Output the (X, Y) coordinate of the center of the cell containing the given text.  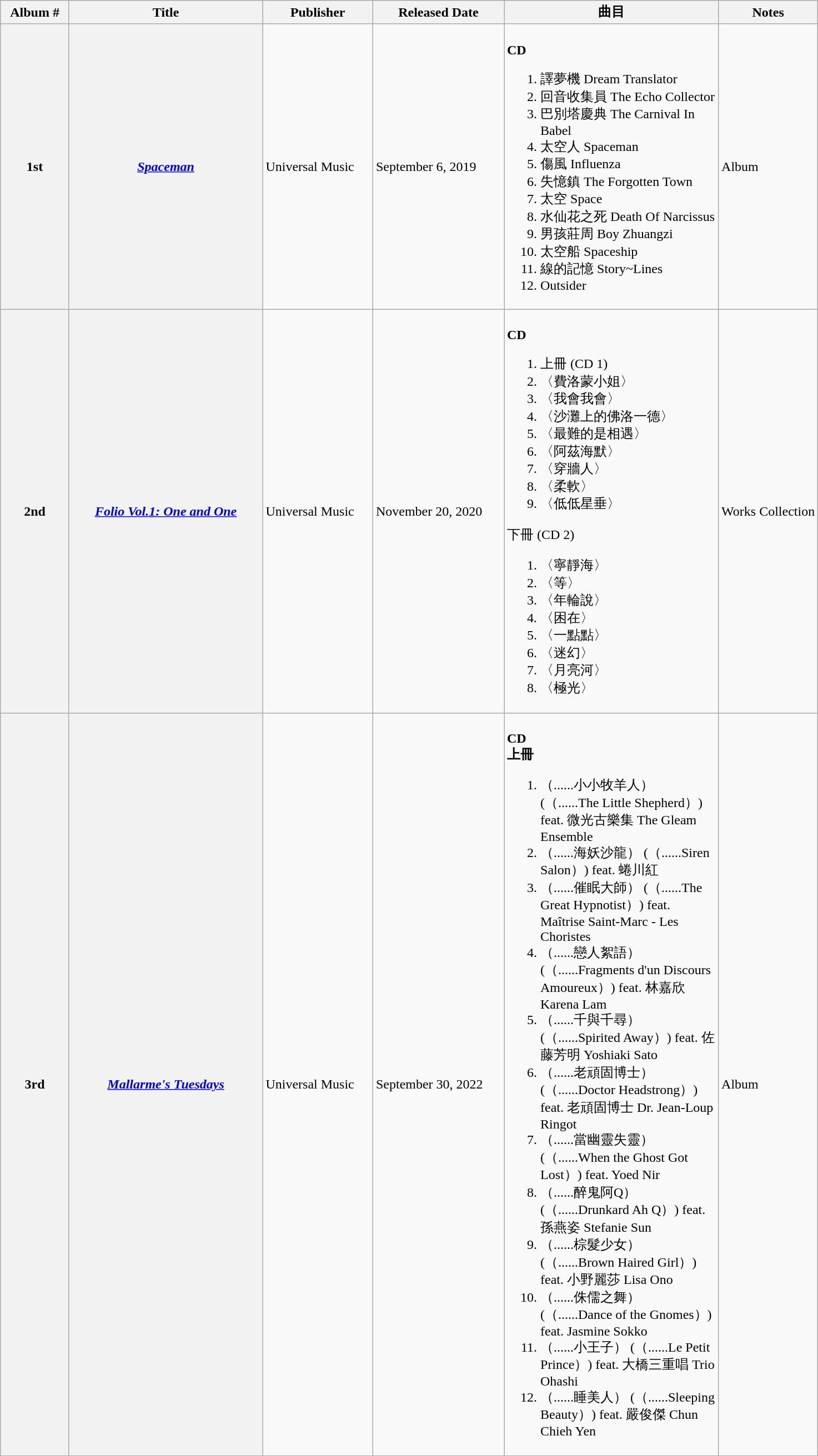
2nd (35, 511)
Title (165, 12)
Folio Vol.1: One and One (165, 511)
1st (35, 167)
Notes (769, 12)
September 6, 2019 (438, 167)
Mallarme's Tuesdays (165, 1085)
Works Collection (769, 511)
CD上冊 (CD 1)〈費洛蒙小姐〉〈我會我會〉〈沙灘上的佛洛一德〉〈最難的是相遇〉〈阿茲海默〉〈穿牆人〉〈柔軟〉〈低低星垂〉下冊 (CD 2)〈寧靜海〉〈等〉〈年輪說〉〈困在〉〈一點點〉〈迷幻〉〈月亮河〉〈極光〉 (611, 511)
Released Date (438, 12)
Publisher (318, 12)
3rd (35, 1085)
Album # (35, 12)
September 30, 2022 (438, 1085)
曲目 (611, 12)
November 20, 2020 (438, 511)
Spaceman (165, 167)
